Extract the (x, y) coordinate from the center of the cell holding the provided text.  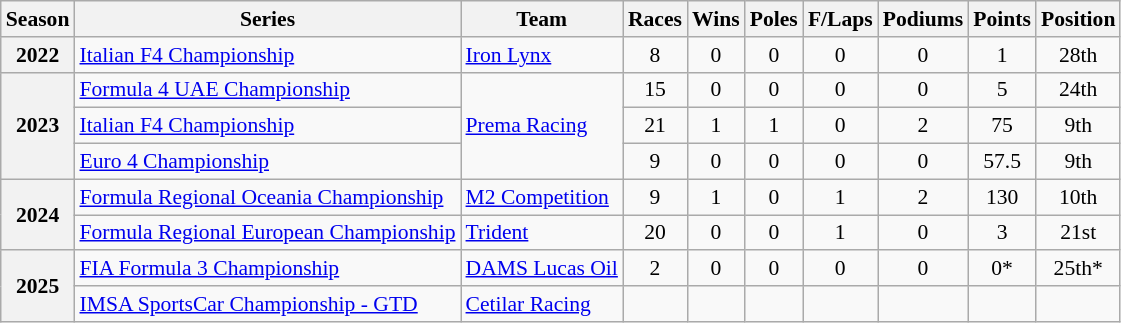
Iron Lynx (541, 55)
FIA Formula 3 Championship (267, 269)
2024 (38, 214)
28th (1078, 55)
Points (1002, 19)
5 (1002, 90)
M2 Competition (541, 197)
Team (541, 19)
21st (1078, 233)
Formula Regional Oceania Championship (267, 197)
75 (1002, 126)
21 (655, 126)
Wins (716, 19)
Poles (774, 19)
Races (655, 19)
Series (267, 19)
IMSA SportsCar Championship - GTD (267, 304)
24th (1078, 90)
0* (1002, 269)
8 (655, 55)
2022 (38, 55)
20 (655, 233)
2023 (38, 126)
25th* (1078, 269)
2025 (38, 286)
Position (1078, 19)
Formula Regional European Championship (267, 233)
Trident (541, 233)
3 (1002, 233)
Podiums (924, 19)
F/Laps (840, 19)
Season (38, 19)
Formula 4 UAE Championship (267, 90)
DAMS Lucas Oil (541, 269)
130 (1002, 197)
Cetilar Racing (541, 304)
57.5 (1002, 162)
Prema Racing (541, 126)
Euro 4 Championship (267, 162)
15 (655, 90)
10th (1078, 197)
